Determine the (X, Y) coordinate at the center of the cell enclosing the given text.  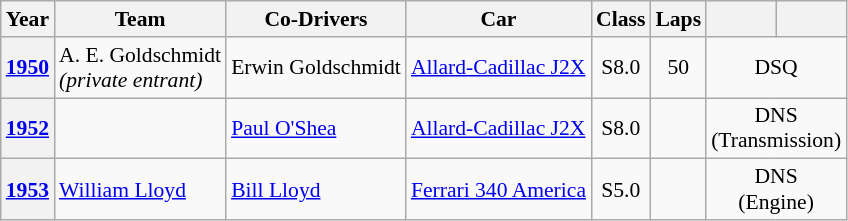
50 (678, 68)
DSQ (776, 68)
Paul O'Shea (316, 128)
S5.0 (620, 190)
A. E. Goldschmidt(private entrant) (140, 68)
Co-Drivers (316, 19)
Bill Lloyd (316, 190)
DNS(Engine) (776, 190)
1950 (28, 68)
Year (28, 19)
1953 (28, 190)
Class (620, 19)
1952 (28, 128)
William Lloyd (140, 190)
Ferrari 340 America (498, 190)
Car (498, 19)
Erwin Goldschmidt (316, 68)
Laps (678, 19)
DNS(Transmission) (776, 128)
Team (140, 19)
